Return (X, Y) of the center of cell containing provided text 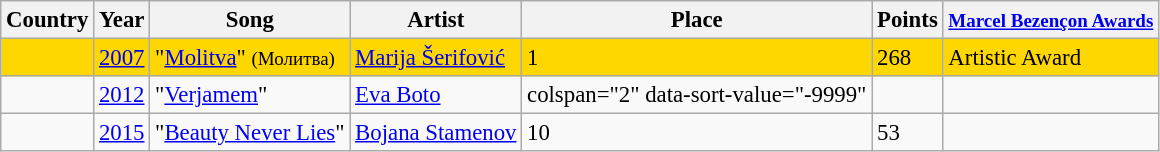
1 (697, 58)
2007 (122, 58)
10 (697, 133)
Year (122, 20)
"Verjamem" (250, 95)
Song (250, 20)
Marija Šerifović (436, 58)
268 (908, 58)
Artist (436, 20)
Eva Boto (436, 95)
2015 (122, 133)
Bojana Stamenov (436, 133)
"Beauty Never Lies" (250, 133)
colspan="2" data-sort-value="-9999" (697, 95)
Place (697, 20)
Points (908, 20)
53 (908, 133)
Marcel Bezençon Awards (1051, 20)
2012 (122, 95)
Country (48, 20)
Artistic Award (1051, 58)
"Molitva" (Молитва) (250, 58)
